Output the [x, y] coordinate of the center of the cell containing the given text.  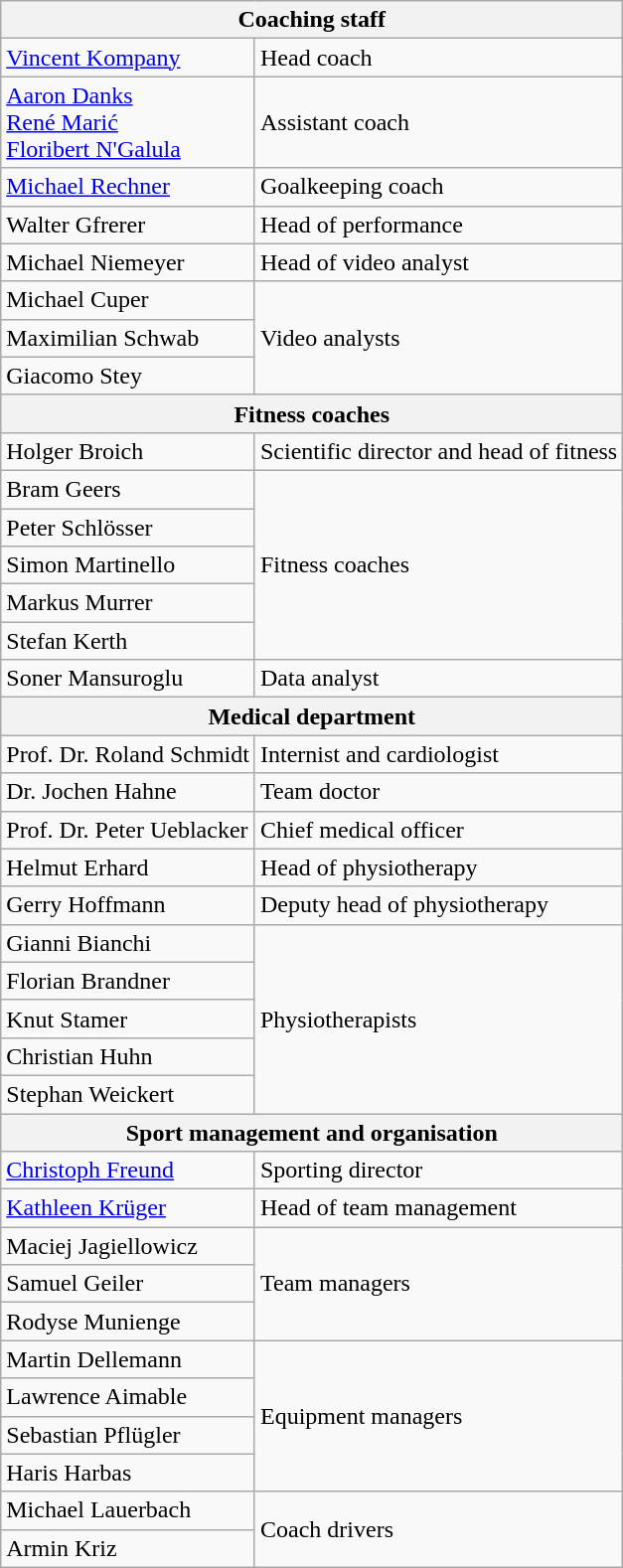
Video analysts [438, 338]
Equipment managers [438, 1416]
Dr. Jochen Hahne [128, 792]
Samuel Geiler [128, 1284]
Team doctor [438, 792]
Maciej Jagiellowicz [128, 1246]
Head of video analyst [438, 262]
Internist and cardiologist [438, 754]
Deputy head of physiotherapy [438, 905]
Michael Lauerbach [128, 1510]
Head coach [438, 58]
Gerry Hoffmann [128, 905]
Head of performance [438, 225]
Peter Schlösser [128, 528]
Physiotherapists [438, 1019]
Bram Geers [128, 489]
Stefan Kerth [128, 641]
Christian Huhn [128, 1056]
Haris Harbas [128, 1473]
Prof. Dr. Roland Schmidt [128, 754]
Sporting director [438, 1171]
Soner Mansuroglu [128, 679]
Christoph Freund [128, 1171]
Michael Cuper [128, 300]
Chief medical officer [438, 830]
Coaching staff [312, 20]
Armin Kriz [128, 1548]
Helmut Erhard [128, 867]
Michael Rechner [128, 187]
Knut Stamer [128, 1019]
Scientific director and head of fitness [438, 451]
Vincent Kompany [128, 58]
Head of team management [438, 1208]
Simon Martinello [128, 565]
Kathleen Krüger [128, 1208]
Team managers [438, 1284]
Michael Niemeyer [128, 262]
Walter Gfrerer [128, 225]
Markus Murrer [128, 603]
Martin Dellemann [128, 1359]
Holger Broich [128, 451]
Florian Brandner [128, 981]
Aaron Danks René Marić Floribert N'Galula [128, 122]
Coach drivers [438, 1529]
Stephan Weickert [128, 1094]
Head of physiotherapy [438, 867]
Sport management and organisation [312, 1132]
Giacomo Stey [128, 376]
Data analyst [438, 679]
Sebastian Pflügler [128, 1435]
Prof. Dr. Peter Ueblacker [128, 830]
Maximilian Schwab [128, 338]
Goalkeeping coach [438, 187]
Lawrence Aimable [128, 1397]
Gianni Bianchi [128, 943]
Assistant coach [438, 122]
Rodyse Munienge [128, 1322]
Medical department [312, 716]
